Return (x, y) of the center of cell containing provided text 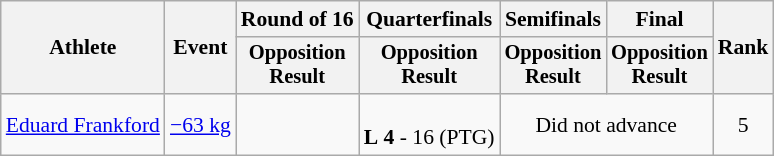
Did not advance (606, 124)
L 4 - 16 (PTG) (430, 124)
Quarterfinals (430, 19)
5 (744, 124)
Semifinals (554, 19)
Rank (744, 48)
Event (200, 48)
−63 kg (200, 124)
Eduard Frankford (83, 124)
Round of 16 (298, 19)
Athlete (83, 48)
Final (660, 19)
